Pinpoint the cell where the given text exists, returning its [x, y] midpoint coordinate. 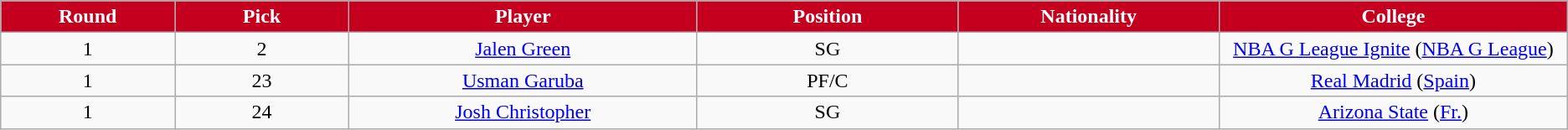
NBA G League Ignite (NBA G League) [1394, 49]
Pick [262, 17]
23 [262, 81]
2 [262, 49]
Jalen Green [523, 49]
Nationality [1089, 17]
Usman Garuba [523, 81]
24 [262, 112]
Player [523, 17]
Round [88, 17]
Arizona State (Fr.) [1394, 112]
Josh Christopher [523, 112]
College [1394, 17]
PF/C [828, 81]
Real Madrid (Spain) [1394, 81]
Position [828, 17]
